Determine the (X, Y) coordinate at the center of the cell enclosing the given text.  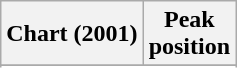
Peakposition (189, 34)
Chart (2001) (72, 34)
